Pinpoint the cell where the given text exists, returning its [x, y] midpoint coordinate. 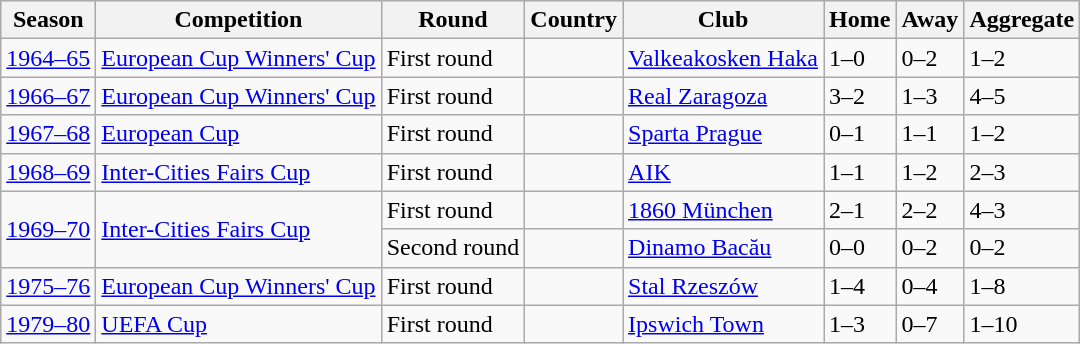
2–3 [1022, 172]
3–2 [860, 96]
Country [574, 20]
1967–68 [48, 134]
Season [48, 20]
Second round [453, 248]
1979–80 [48, 324]
Ipswich Town [724, 324]
AIK [724, 172]
Home [860, 20]
Sparta Prague [724, 134]
1968–69 [48, 172]
Aggregate [1022, 20]
Real Zaragoza [724, 96]
1964–65 [48, 58]
1–0 [860, 58]
1966–67 [48, 96]
European Cup [238, 134]
Valkeakosken Haka [724, 58]
Away [930, 20]
1–8 [1022, 286]
1–4 [860, 286]
0–7 [930, 324]
2–2 [930, 210]
Round [453, 20]
1–10 [1022, 324]
4–5 [1022, 96]
4–3 [1022, 210]
Dinamo Bacău [724, 248]
2–1 [860, 210]
1975–76 [48, 286]
0–4 [930, 286]
Club [724, 20]
UEFA Cup [238, 324]
Stal Rzeszów [724, 286]
1860 München [724, 210]
1969–70 [48, 229]
0–1 [860, 134]
Competition [238, 20]
0–0 [860, 248]
